Return (X, Y) of the center of cell containing provided text 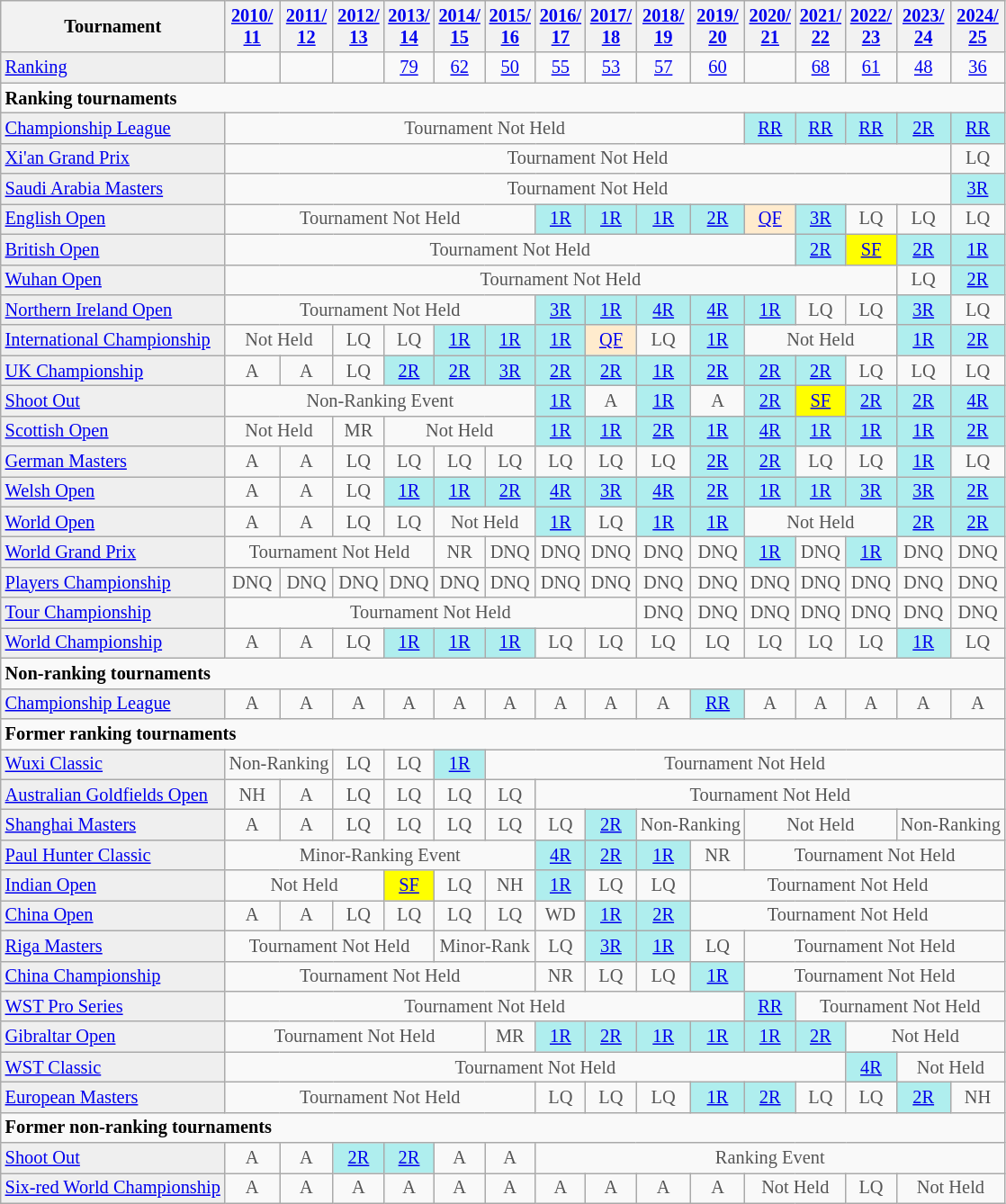
2012/13 (358, 26)
Ranking Event (770, 1158)
2010/11 (252, 26)
Non-Ranking Event (380, 400)
2013/14 (409, 26)
UK Championship (113, 371)
World Championship (113, 642)
Ranking tournaments (503, 98)
53 (611, 67)
WST Classic (113, 1067)
57 (663, 67)
Non-ranking tournaments (503, 673)
48 (923, 67)
Riga Masters (113, 946)
2023/24 (923, 26)
Gibraltar Open (113, 1037)
55 (561, 67)
World Open (113, 522)
British Open (113, 249)
Wuxi Classic (113, 764)
WST Pro Series (113, 1006)
Paul Hunter Classic (113, 855)
Former ranking tournaments (503, 733)
68 (821, 67)
2024/25 (977, 26)
2022/23 (871, 26)
Tour Championship (113, 613)
Former non-ranking tournaments (503, 1128)
Minor-Ranking Event (380, 855)
Northern Ireland Open (113, 310)
62 (460, 67)
2021/22 (821, 26)
Minor-Rank (485, 946)
2015/16 (510, 26)
China Championship (113, 976)
Australian Goldfields Open (113, 795)
2011/12 (307, 26)
WD (561, 915)
Wuhan Open (113, 280)
36 (977, 67)
International Championship (113, 340)
Xi'an Grand Prix (113, 158)
2020/21 (770, 26)
Welsh Open (113, 491)
Indian Open (113, 885)
2019/20 (717, 26)
2016/17 (561, 26)
Players Championship (113, 582)
Shanghai Masters (113, 824)
English Open (113, 219)
60 (717, 67)
Ranking (113, 67)
Scottish Open (113, 431)
Six-red World Championship (113, 1188)
China Open (113, 915)
2014/15 (460, 26)
German Masters (113, 462)
2018/19 (663, 26)
World Grand Prix (113, 552)
2017/18 (611, 26)
61 (871, 67)
50 (510, 67)
Tournament (113, 26)
Saudi Arabia Masters (113, 189)
79 (409, 67)
European Masters (113, 1097)
